Find where the given text appears and provide that cell's center as [X, Y] coordinate. 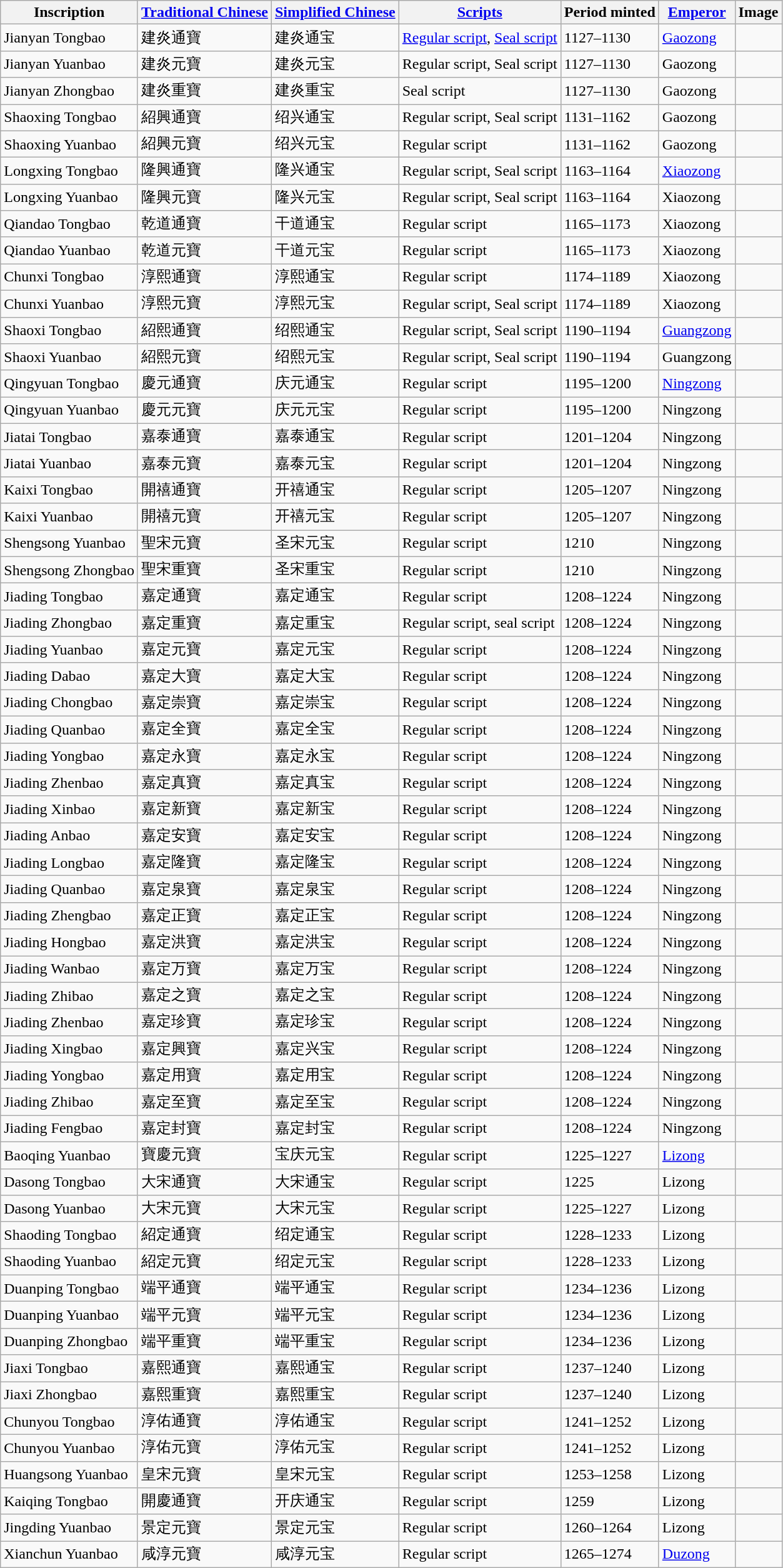
紹熙元寶 [204, 358]
绍兴元宝 [335, 144]
隆兴通宝 [335, 171]
Shengsong Zhongbao [69, 570]
咸淳元宝 [335, 1554]
Qingyuan Tongbao [69, 384]
嘉定洪寶 [204, 943]
Shaoxing Tongbao [69, 118]
绍熙元宝 [335, 358]
Shaoxi Tongbao [69, 330]
嘉定至寶 [204, 1102]
建炎通寶 [204, 38]
嘉定全宝 [335, 729]
嘉泰元寶 [204, 464]
Jiading Zhongbao [69, 623]
圣宋重宝 [335, 570]
开禧元宝 [335, 516]
嘉定封宝 [335, 1129]
紹熙通寶 [204, 330]
Emperor [697, 13]
嘉定正宝 [335, 915]
Jiading Dabao [69, 676]
绍熙通宝 [335, 330]
慶元通寶 [204, 384]
建炎重寶 [204, 91]
聖宋元寶 [204, 544]
Jiading Fengbao [69, 1129]
嘉定之寶 [204, 995]
嘉熙通宝 [335, 1368]
1225 [610, 1182]
Kaixi Yuanbao [69, 516]
Jiaxi Tongbao [69, 1368]
Longxing Tongbao [69, 171]
Jiading Hongbao [69, 943]
Qiandao Yuanbao [69, 250]
嘉定至宝 [335, 1102]
淳佑通宝 [335, 1422]
1260–1264 [610, 1528]
慶元元寶 [204, 410]
端平重寶 [204, 1342]
Xianchun Yuanbao [69, 1554]
1253–1258 [610, 1474]
Jiatai Tongbao [69, 436]
嘉定重寶 [204, 623]
Jianyan Yuanbao [69, 64]
Jianyan Zhongbao [69, 91]
嘉定崇寶 [204, 703]
嘉定珍宝 [335, 1023]
Shaoding Yuanbao [69, 1262]
Chunxi Tongbao [69, 278]
淳熙通宝 [335, 278]
嘉定通寶 [204, 596]
嘉定新宝 [335, 809]
Duanping Tongbao [69, 1288]
嘉定通宝 [335, 596]
宝庆元宝 [335, 1155]
嘉定泉宝 [335, 889]
Chunxi Yuanbao [69, 304]
圣宋元宝 [335, 544]
Jiading Longbao [69, 863]
淳熙元宝 [335, 304]
Jianyan Tongbao [69, 38]
Image [759, 13]
皇宋元寶 [204, 1474]
嘉定大宝 [335, 676]
建炎元寶 [204, 64]
Shaoding Tongbao [69, 1235]
嘉定真宝 [335, 783]
嘉定泉寶 [204, 889]
Duzong [697, 1554]
Longxing Yuanbao [69, 198]
Qiandao Tongbao [69, 224]
庆元通宝 [335, 384]
嘉定封寶 [204, 1129]
淳佑元宝 [335, 1448]
乾道通寶 [204, 224]
Regular script, seal script [480, 623]
景定元寶 [204, 1528]
嘉定珍寶 [204, 1023]
建炎元宝 [335, 64]
Jiading Yuanbao [69, 650]
嘉定元寶 [204, 650]
绍定通宝 [335, 1235]
大宋通宝 [335, 1182]
绍定元宝 [335, 1262]
嘉定用宝 [335, 1075]
淳熙通寶 [204, 278]
Inscription [69, 13]
嘉定之宝 [335, 995]
隆兴元宝 [335, 198]
淳熙元寶 [204, 304]
干道元宝 [335, 250]
Period minted [610, 13]
Scripts [480, 13]
嘉定新寶 [204, 809]
寶慶元寶 [204, 1155]
嘉定安寶 [204, 837]
紹興元寶 [204, 144]
大宋元宝 [335, 1209]
Chunyou Yuanbao [69, 1448]
Jingding Yuanbao [69, 1528]
Traditional Chinese [204, 13]
端平元宝 [335, 1315]
嘉定隆宝 [335, 863]
建炎重宝 [335, 91]
景定元宝 [335, 1528]
嘉定崇宝 [335, 703]
開慶通寶 [204, 1502]
Jiaxi Zhongbao [69, 1395]
Jiading Tongbao [69, 596]
干道通宝 [335, 224]
皇宋元宝 [335, 1474]
開禧元寶 [204, 516]
Baoqing Yuanbao [69, 1155]
嘉定永寶 [204, 756]
嘉定兴宝 [335, 1049]
端平元寶 [204, 1315]
Jiading Chongbao [69, 703]
端平重宝 [335, 1342]
嘉泰通寶 [204, 436]
開禧通寶 [204, 490]
嘉定元宝 [335, 650]
紹定通寶 [204, 1235]
Jiading Xingbao [69, 1049]
嘉熙通寶 [204, 1368]
嘉定万宝 [335, 969]
端平通寶 [204, 1288]
嘉定重宝 [335, 623]
开禧通宝 [335, 490]
Seal script [480, 91]
紹興通寶 [204, 118]
淳佑元寶 [204, 1448]
大宋元寶 [204, 1209]
Jiatai Yuanbao [69, 464]
嘉泰元宝 [335, 464]
嘉定大寶 [204, 676]
隆興元寶 [204, 198]
Chunyou Tongbao [69, 1422]
嘉泰通宝 [335, 436]
Duanping Yuanbao [69, 1315]
Shengsong Yuanbao [69, 544]
1265–1274 [610, 1554]
Jiading Anbao [69, 837]
绍兴通宝 [335, 118]
聖宋重寶 [204, 570]
嘉定永宝 [335, 756]
嘉熙重宝 [335, 1395]
Dasong Yuanbao [69, 1209]
Jiading Wanbao [69, 969]
开庆通宝 [335, 1502]
Qingyuan Yuanbao [69, 410]
大宋通寶 [204, 1182]
咸淳元寶 [204, 1554]
嘉定隆寶 [204, 863]
嘉定真寶 [204, 783]
嘉定洪宝 [335, 943]
紹定元寶 [204, 1262]
Shaoxi Yuanbao [69, 358]
Dasong Tongbao [69, 1182]
建炎通宝 [335, 38]
嘉熙重寶 [204, 1395]
Duanping Zhongbao [69, 1342]
Jiading Xinbao [69, 809]
嘉定安宝 [335, 837]
端平通宝 [335, 1288]
淳佑通寶 [204, 1422]
嘉定興寶 [204, 1049]
嘉定正寶 [204, 915]
Huangsong Yuanbao [69, 1474]
Jiading Zhengbao [69, 915]
嘉定用寶 [204, 1075]
Kaixi Tongbao [69, 490]
Simplified Chinese [335, 13]
1259 [610, 1502]
庆元元宝 [335, 410]
乾道元寶 [204, 250]
嘉定全寶 [204, 729]
Kaiqing Tongbao [69, 1502]
隆興通寶 [204, 171]
Shaoxing Yuanbao [69, 144]
嘉定万寶 [204, 969]
